Pinpoint the cell where the given text exists, returning its [x, y] midpoint coordinate. 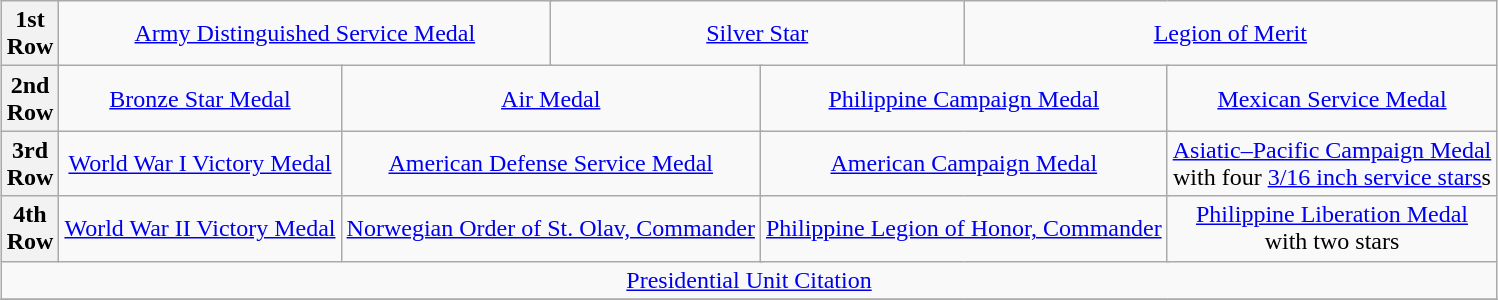
Mexican Service Medal [1332, 98]
Bronze Star Medal [200, 98]
2nd Row [30, 98]
Silver Star [758, 34]
Philippine Legion of Honor, Commander [964, 228]
Asiatic–Pacific Campaign Medal with four 3/16 inch service starss [1332, 164]
1st Row [30, 34]
Presidential Unit Citation [749, 280]
American Defense Service Medal [550, 164]
3rd Row [30, 164]
Philippine Campaign Medal [964, 98]
American Campaign Medal [964, 164]
Legion of Merit [1230, 34]
Norwegian Order of St. Olav, Commander [550, 228]
World War I Victory Medal [200, 164]
Army Distinguished Service Medal [305, 34]
4th Row [30, 228]
Philippine Liberation Medal with two stars [1332, 228]
World War II Victory Medal [200, 228]
Air Medal [550, 98]
